From the cell containing the given text, extract its center point as [X, Y] coordinate. 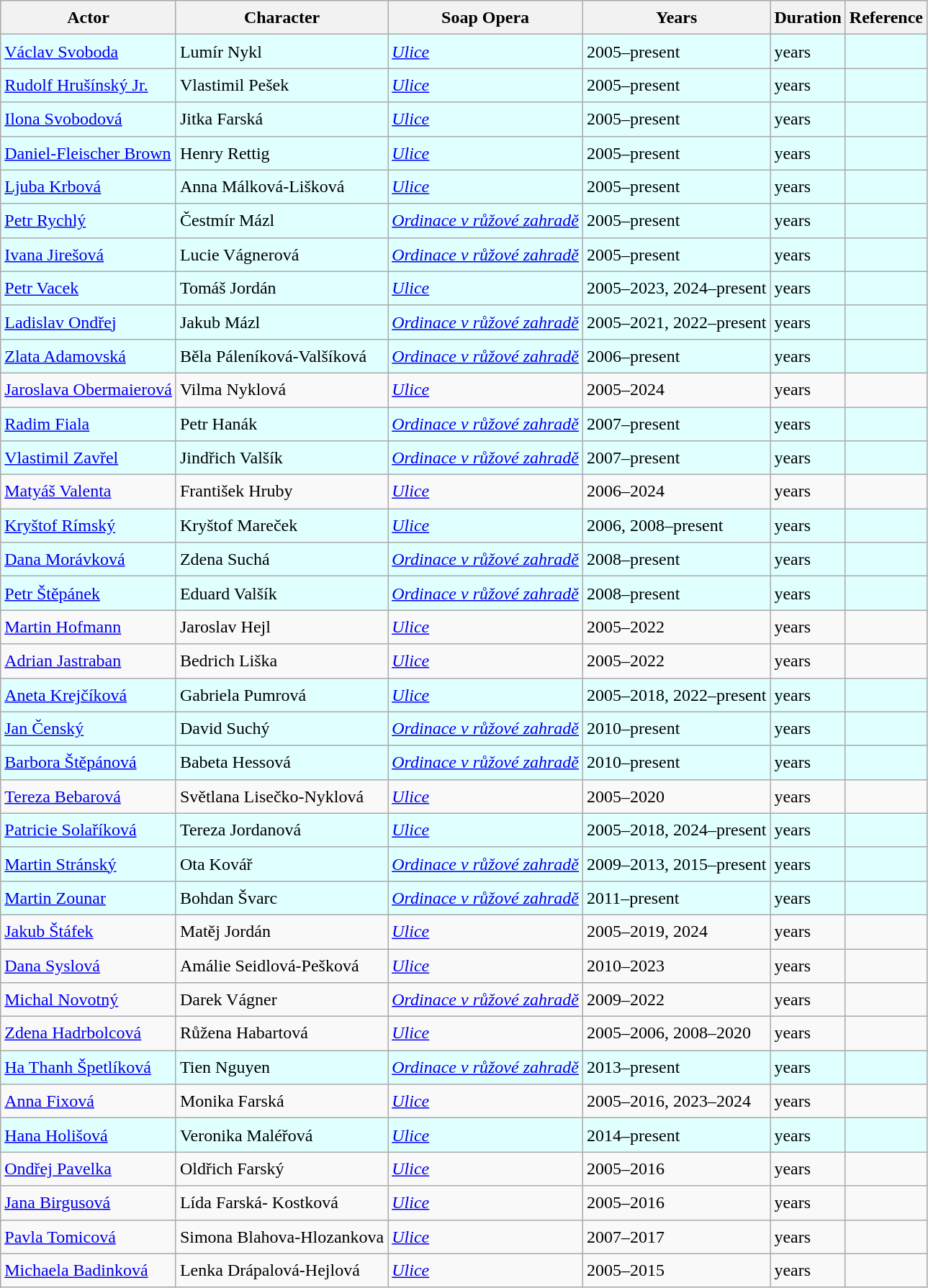
Aneta Krejčíková [89, 695]
Tereza Bebarová [89, 796]
Světlana Lisečko-Nyklová [281, 796]
Babeta Hessová [281, 763]
Patricie Solaříková [89, 830]
2005–2024 [677, 390]
Ladislav Ondřej [89, 322]
Amálie Seidlová-Pešková [281, 966]
Martin Hofmann [89, 627]
Pavla Tomicová [89, 1236]
Henry Rettig [281, 153]
2007–2017 [677, 1236]
Tien Nguyen [281, 1068]
Radim Fiala [89, 425]
2005–2006, 2008–2020 [677, 1033]
Barbora Štěpánová [89, 763]
2006–present [677, 355]
Jitka Farská [281, 119]
Martin Stránský [89, 863]
Jakub Štáfek [89, 931]
Kryštof Rímský [89, 525]
Zdena Suchá [281, 560]
2005–2016, 2023–2024 [677, 1101]
Ljuba Krbová [89, 187]
Michaela Badinková [89, 1271]
2005–2018, 2022–present [677, 695]
Daniel-Fleischer Brown [89, 153]
Tomáš Jordán [281, 288]
Ivana Jirešová [89, 255]
Petr Štěpánek [89, 593]
Hana Holišová [89, 1135]
Kryštof Mareček [281, 525]
2005–2018, 2024–present [677, 830]
Ondřej Pavelka [89, 1169]
Adrian Jastraban [89, 661]
Jakub Mázl [281, 322]
Martin Zounar [89, 898]
Jan Čenský [89, 728]
Ilona Svobodová [89, 119]
Bohdan Švarc [281, 898]
Rudolf Hrušínský Jr. [89, 85]
2011–present [677, 898]
Lenka Drápalová-Hejlová [281, 1271]
Tereza Jordanová [281, 830]
Václav Svoboda [89, 52]
Ota Kovář [281, 863]
2005–2021, 2022–present [677, 322]
Character [281, 17]
Zdena Hadrbolcová [89, 1033]
2009–2013, 2015–present [677, 863]
Eduard Valšík [281, 593]
Běla Páleníková-Valšíková [281, 355]
2014–present [677, 1135]
Růžena Habartová [281, 1033]
2005–2023, 2024–present [677, 288]
Petr Vacek [89, 288]
Jaroslav Hejl [281, 627]
František Hruby [281, 492]
Matěj Jordán [281, 931]
Jindřich Valšík [281, 458]
Čestmír Mázl [281, 220]
Gabriela Pumrová [281, 695]
Oldřich Farský [281, 1169]
Years [677, 17]
2005–2020 [677, 796]
Vlastimil Zavřel [89, 458]
2005–2015 [677, 1271]
Ha Thanh Špetlíková [89, 1068]
2005–2019, 2024 [677, 931]
Duration [808, 17]
Jana Birgusová [89, 1203]
Dana Morávková [89, 560]
Actor [89, 17]
2006, 2008–present [677, 525]
Lída Farská- Kostková [281, 1203]
Reference [886, 17]
Zlata Adamovská [89, 355]
2010–2023 [677, 966]
Lucie Vágnerová [281, 255]
2013–present [677, 1068]
Petr Rychlý [89, 220]
Lumír Nykl [281, 52]
David Suchý [281, 728]
Bedrich Liška [281, 661]
Anna Fixová [89, 1101]
Petr Hanák [281, 425]
Vlastimil Pešek [281, 85]
Anna Málková-Lišková [281, 187]
2006–2024 [677, 492]
Jaroslava Obermaierová [89, 390]
Darek Vágner [281, 1000]
Soap Opera [485, 17]
Michal Novotný [89, 1000]
Dana Syslová [89, 966]
Matyáš Valenta [89, 492]
2009–2022 [677, 1000]
Vilma Nyklová [281, 390]
Veronika Maléřová [281, 1135]
Monika Farská [281, 1101]
Simona Blahova-Hlozankova [281, 1236]
